Locate the cell with the specified text and output its [x, y] center coordinate. 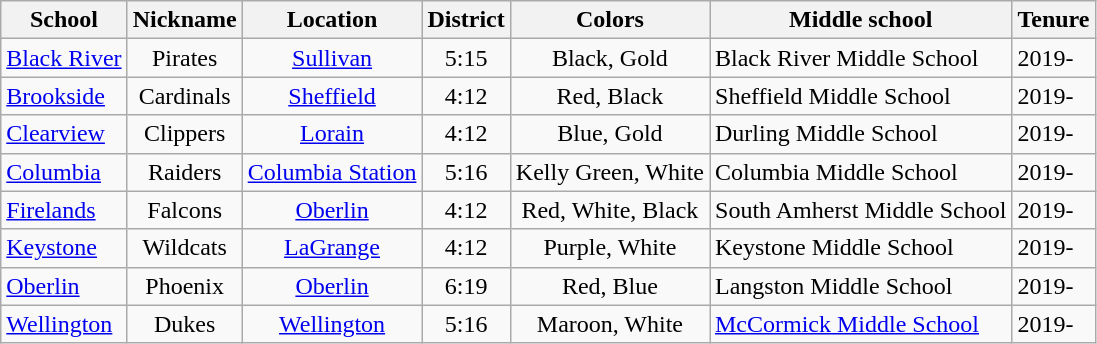
5:15 [466, 58]
Pirates [184, 58]
Cardinals [184, 96]
Purple, White [610, 248]
Columbia Middle School [861, 172]
Middle school [861, 20]
Red, Black [610, 96]
Red, Blue [610, 286]
Tenure [1054, 20]
Sheffield [332, 96]
Keystone [64, 248]
Kelly Green, White [610, 172]
Clippers [184, 134]
Brookside [64, 96]
Black, Gold [610, 58]
McCormick Middle School [861, 324]
Firelands [64, 210]
Langston Middle School [861, 286]
South Amherst Middle School [861, 210]
Durling Middle School [861, 134]
Maroon, White [610, 324]
Blue, Gold [610, 134]
Columbia [64, 172]
Falcons [184, 210]
Columbia Station [332, 172]
Clearview [64, 134]
District [466, 20]
Sheffield Middle School [861, 96]
Keystone Middle School [861, 248]
Wildcats [184, 248]
Dukes [184, 324]
Phoenix [184, 286]
Black River [64, 58]
Location [332, 20]
Nickname [184, 20]
Raiders [184, 172]
School [64, 20]
Black River Middle School [861, 58]
Colors [610, 20]
6:19 [466, 286]
Sullivan [332, 58]
Red, White, Black [610, 210]
Lorain [332, 134]
LaGrange [332, 248]
